Identify which cell holds the provided text, then report its (X, Y) central coordinate. 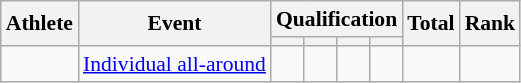
Rank (490, 24)
Athlete (40, 24)
Event (174, 24)
Qualification (336, 19)
Individual all-around (174, 64)
Total (430, 24)
